For the text-containing cell, return its midpoint in [x, y] coordinate format. 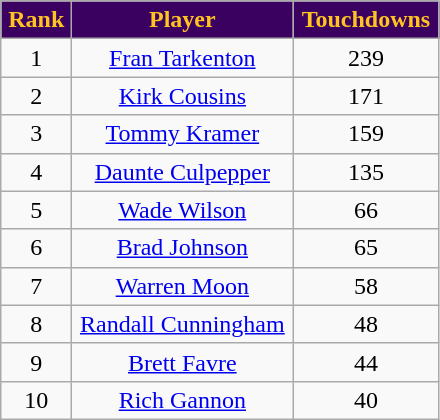
Daunte Culpepper [182, 172]
171 [366, 96]
Brad Johnson [182, 248]
5 [36, 210]
Kirk Cousins [182, 96]
Touchdowns [366, 20]
9 [36, 362]
Fran Tarkenton [182, 58]
Brett Favre [182, 362]
44 [366, 362]
Wade Wilson [182, 210]
3 [36, 134]
135 [366, 172]
6 [36, 248]
239 [366, 58]
Rank [36, 20]
159 [366, 134]
Rich Gannon [182, 400]
1 [36, 58]
Player [182, 20]
65 [366, 248]
2 [36, 96]
Warren Moon [182, 286]
40 [366, 400]
Randall Cunningham [182, 324]
Tommy Kramer [182, 134]
4 [36, 172]
58 [366, 286]
10 [36, 400]
66 [366, 210]
8 [36, 324]
48 [366, 324]
7 [36, 286]
